Pinpoint the cell where the given text exists, returning its [x, y] midpoint coordinate. 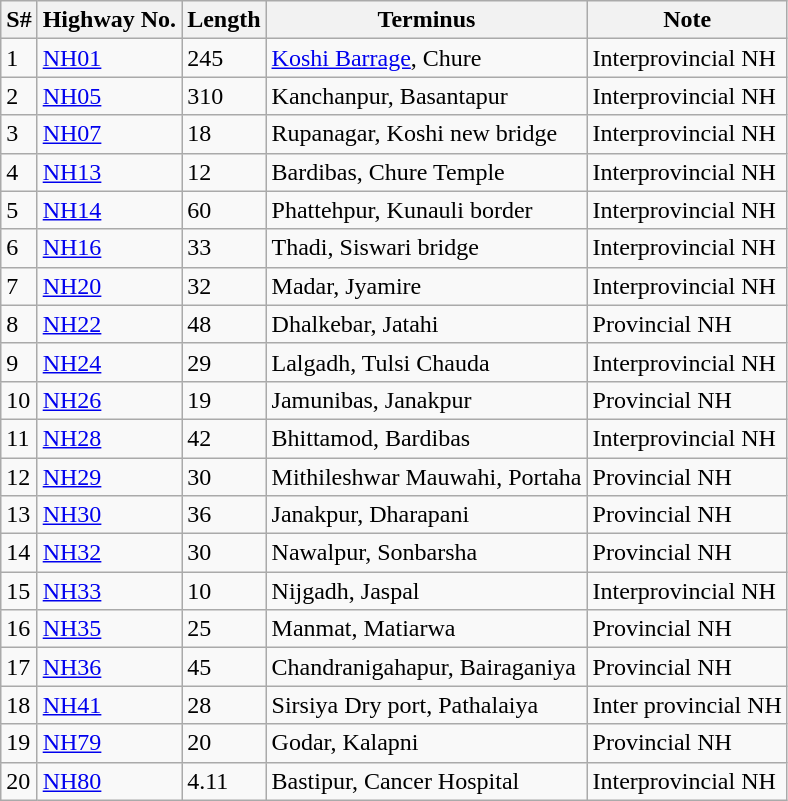
Length [224, 20]
16 [19, 629]
NH01 [109, 58]
42 [224, 438]
Chandranigahapur, Bairaganiya [426, 667]
NH07 [109, 134]
NH80 [109, 781]
32 [224, 286]
9 [19, 362]
3 [19, 134]
NH29 [109, 477]
Bhittamod, Bardibas [426, 438]
NH13 [109, 172]
NH41 [109, 705]
48 [224, 324]
NH14 [109, 210]
2 [19, 96]
5 [19, 210]
4 [19, 172]
NH32 [109, 553]
8 [19, 324]
NH22 [109, 324]
Dhalkebar, Jatahi [426, 324]
NH28 [109, 438]
Koshi Barrage, Chure [426, 58]
Madar, Jyamire [426, 286]
NH36 [109, 667]
310 [224, 96]
Inter provincial NH [687, 705]
Highway No. [109, 20]
Manmat, Matiarwa [426, 629]
Kanchanpur, Basantapur [426, 96]
Phattehpur, Kunauli border [426, 210]
13 [19, 515]
Note [687, 20]
Bastipur, Cancer Hospital [426, 781]
Lalgadh, Tulsi Chauda [426, 362]
NH24 [109, 362]
NH35 [109, 629]
NH16 [109, 248]
11 [19, 438]
NH30 [109, 515]
45 [224, 667]
15 [19, 591]
Nijgadh, Jaspal [426, 591]
28 [224, 705]
Rupanagar, Koshi new bridge [426, 134]
33 [224, 248]
245 [224, 58]
4.11 [224, 781]
29 [224, 362]
17 [19, 667]
Janakpur, Dharapani [426, 515]
NH26 [109, 400]
6 [19, 248]
NH05 [109, 96]
Terminus [426, 20]
Godar, Kalapni [426, 743]
Jamunibas, Janakpur [426, 400]
NH79 [109, 743]
25 [224, 629]
NH20 [109, 286]
14 [19, 553]
Nawalpur, Sonbarsha [426, 553]
Bardibas, Chure Temple [426, 172]
Mithileshwar Mauwahi, Portaha [426, 477]
Sirsiya Dry port, Pathalaiya [426, 705]
Thadi, Siswari bridge [426, 248]
60 [224, 210]
7 [19, 286]
S# [19, 20]
NH33 [109, 591]
36 [224, 515]
1 [19, 58]
